Provide the (X, Y) coordinate of the cell's center where the given text is located.  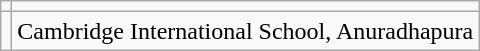
Cambridge International School, Anuradhapura (246, 31)
